Extract the [x, y] coordinate from the center of the cell holding the provided text.  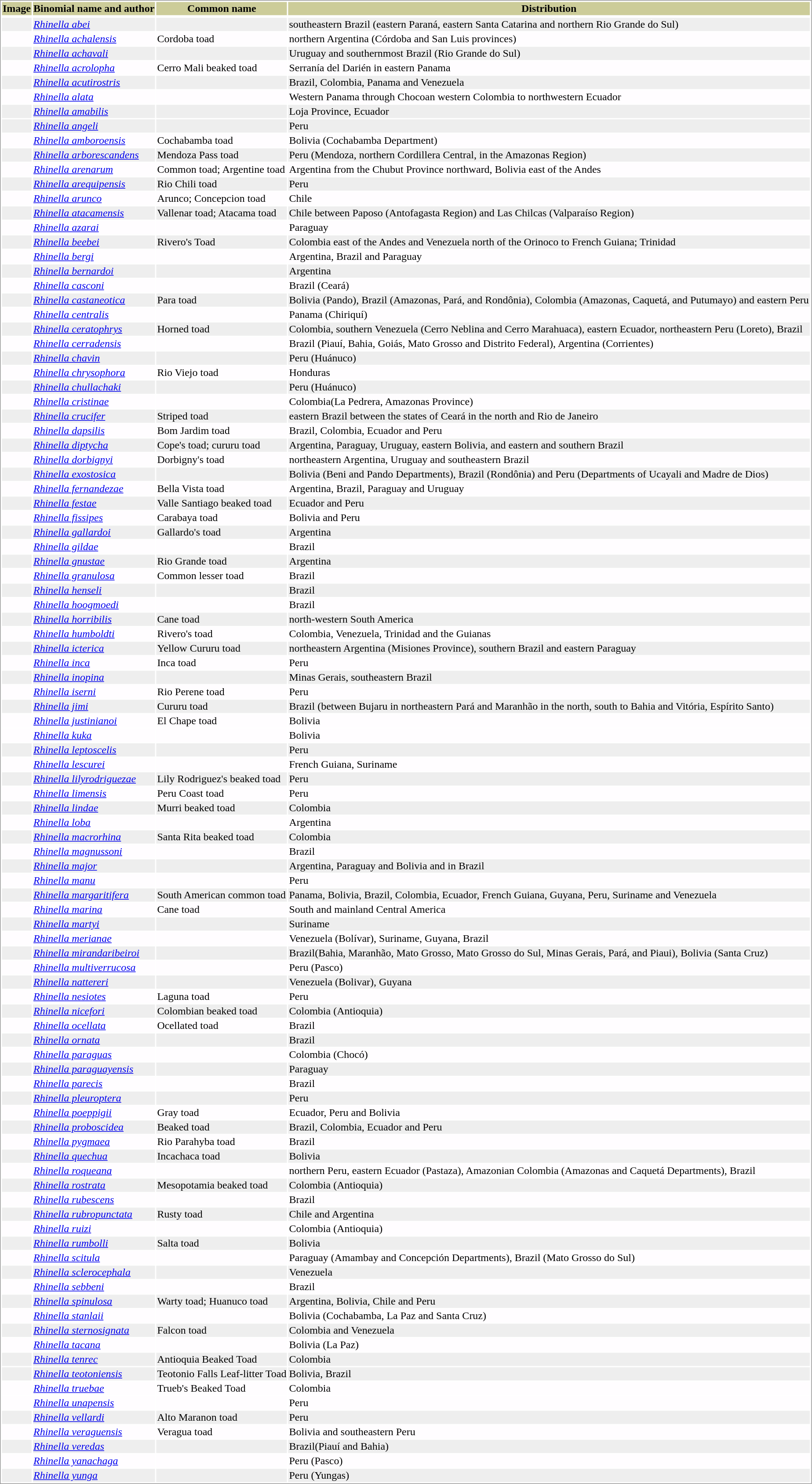
Rhinella yanachaga [94, 1461]
Rusty toad [222, 1214]
Dorbigny's toad [222, 459]
Rhinella rubescens [94, 1200]
Inca toad [222, 663]
Rhinella achavali [94, 53]
Rhinella cerradensis [94, 343]
Rhinella unapensis [94, 1403]
Rhinella justinianoi [94, 721]
Rhinella marina [94, 910]
Honduras [549, 372]
Rhinella sebbeni [94, 1287]
Brazil (between Bujaru in northeastern Pará and Maranhão in the north, south to Bahia and Vitória, Espírito Santo) [549, 707]
Para toad [222, 300]
Rhinella amboroensis [94, 140]
Brazil (Piauí, Bahia, Goiás, Mato Grosso and Distrito Federal), Argentina (Corrientes) [549, 343]
Rhinella margaritifera [94, 895]
French Guiana, Suriname [549, 765]
Rhinella hoogmoedi [94, 605]
Rhinella nesiotes [94, 997]
Rhinella stanlaii [94, 1316]
Carabaya toad [222, 518]
Rhinella pleuroptera [94, 1098]
Peru (Mendoza, northern Cordillera Central, in the Amazonas Region) [549, 155]
Cordoba toad [222, 39]
Santa Rita beaked toad [222, 837]
Venezuela (Bolívar), Suriname, Guyana, Brazil [549, 939]
Peru (Yungas) [549, 1475]
Binomial name and author [94, 8]
Rio Perene toad [222, 692]
Rhinella truebae [94, 1388]
Image [17, 8]
Rhinella centralis [94, 314]
Colombia(La Pedrera, Amazonas Province) [549, 401]
Rhinella icterica [94, 649]
Rhinella alata [94, 97]
Rhinella casconi [94, 285]
Rhinella scitula [94, 1258]
Rhinella dapsilis [94, 430]
Rhinella pygmaea [94, 1142]
Rhinella multiverrucosa [94, 968]
Rhinella chavin [94, 358]
Rio Viejo toad [222, 372]
Ocellated toad [222, 1026]
Rhinella fissipes [94, 518]
Rhinella paraguas [94, 1055]
Rhinella diptycha [94, 445]
Rhinella quechua [94, 1156]
Lily Rodriguez's beaked toad [222, 779]
Arunco; Concepcion toad [222, 198]
Rhinella martyi [94, 924]
Rhinella abei [94, 24]
Rhinella inca [94, 663]
Ecuador, Peru and Bolivia [549, 1113]
Common toad; Argentine toad [222, 169]
Rhinella ceratophrys [94, 329]
Argentina, Bolivia, Chile and Peru [549, 1301]
Rhinella acutirostris [94, 82]
Rhinella mirandaribeiroi [94, 953]
Teotonio Falls Leaf-litter Toad [222, 1374]
Rhinella veredas [94, 1446]
Bolivia (Cochabamba, La Paz and Santa Cruz) [549, 1316]
Rhinella exostosica [94, 474]
Rhinella atacamensis [94, 213]
Rhinella inopina [94, 678]
Bolivia (Beni and Pando Departments), Brazil (Rondônia) and Peru (Departments of Ucayali and Madre de Dios) [549, 474]
Veragua toad [222, 1432]
Rhinella leptoscelis [94, 750]
Rhinella arunco [94, 198]
Cerro Mali beaked toad [222, 68]
Rhinella ornata [94, 1040]
Panama, Bolivia, Brazil, Colombia, Ecuador, French Guiana, Guyana, Peru, Suriname and Venezuela [549, 895]
Rivero's toad [222, 634]
Rio Parahyba toad [222, 1142]
Rhinella beebei [94, 242]
Rhinella yunga [94, 1475]
Cochabamba toad [222, 140]
Rhinella ruizi [94, 1229]
northeastern Argentina (Misiones Province), southern Brazil and eastern Paraguay [549, 649]
Warty toad; Huanuco toad [222, 1301]
Rhinella arenarum [94, 169]
Rhinella gildae [94, 547]
Bella Vista toad [222, 489]
Gallardo's toad [222, 532]
Rio Chili toad [222, 184]
Salta toad [222, 1243]
southeastern Brazil (eastern Paraná, eastern Santa Catarina and northern Rio Grande do Sul) [549, 24]
Serranía del Darién in eastern Panama [549, 68]
Antioquia Beaked Toad [222, 1359]
South American common toad [222, 895]
Paraguay (Amambay and Concepción Departments), Brazil (Mato Grosso do Sul) [549, 1258]
Rhinella festae [94, 503]
Rhinella chullachaki [94, 387]
Rhinella sternosignata [94, 1330]
Bolivia and southeastern Peru [549, 1432]
Yellow Cururu toad [222, 649]
Rhinella dorbignyi [94, 459]
Rhinella proboscidea [94, 1127]
Rhinella iserni [94, 692]
Brazil, Colombia, Panama and Venezuela [549, 82]
Rhinella limensis [94, 794]
Rhinella rostrata [94, 1185]
Rhinella azarai [94, 227]
Cope's toad; cururu toad [222, 445]
Rhinella horribilis [94, 620]
Incachaca toad [222, 1156]
Rhinella ocellata [94, 1026]
Distribution [549, 8]
Rhinella magnussoni [94, 852]
Brazil(Bahia, Maranhão, Mato Grosso, Mato Grosso do Sul, Minas Gerais, Pará, and Piaui), Bolivia (Santa Cruz) [549, 953]
Rhinella chrysophora [94, 372]
Laguna toad [222, 997]
Alto Maranon toad [222, 1417]
Bolivia, Brazil [549, 1374]
Argentina, Paraguay and Bolivia and in Brazil [549, 866]
Peru Coast toad [222, 794]
Bolivia (La Paz) [549, 1345]
Striped toad [222, 416]
Argentina, Brazil and Paraguay [549, 256]
northern Argentina (Córdoba and San Luis provinces) [549, 39]
Colombia (Chocó) [549, 1055]
Rhinella spinulosa [94, 1301]
Chile and Argentina [549, 1214]
Colombian beaked toad [222, 1011]
Vallenar toad; Atacama toad [222, 213]
Rhinella nattereri [94, 982]
Rhinella cristinae [94, 401]
Brazil (Ceará) [549, 285]
Rhinella paraguayensis [94, 1069]
Common name [222, 8]
Rhinella crucifer [94, 416]
Rhinella bernardoi [94, 271]
Ecuador and Peru [549, 503]
Valle Santiago beaked toad [222, 503]
Rhinella nicefori [94, 1011]
Rhinella veraguensis [94, 1432]
Rhinella arborescandens [94, 155]
Rhinella gallardoi [94, 532]
Chile between Paposo (Antofagasta Region) and Las Chilcas (Valparaíso Region) [549, 213]
Argentina from the Chubut Province northward, Bolivia east of the Andes [549, 169]
Rhinella bergi [94, 256]
Bom Jardim toad [222, 430]
Rhinella major [94, 866]
Rhinella sclerocephala [94, 1272]
Chile [549, 198]
Horned toad [222, 329]
Rhinella teotoniensis [94, 1374]
Beaked toad [222, 1127]
Gray toad [222, 1113]
northern Peru, eastern Ecuador (Pastaza), Amazonian Colombia (Amazonas and Caquetá Departments), Brazil [549, 1171]
eastern Brazil between the states of Ceará in the north and Rio de Janeiro [549, 416]
Rhinella rumbolli [94, 1243]
Rhinella roqueana [94, 1171]
Argentina, Brazil, Paraguay and Uruguay [549, 489]
Rhinella tenrec [94, 1359]
Colombia, southern Venezuela (Cerro Neblina and Cerro Marahuaca), eastern Ecuador, northeastern Peru (Loreto), Brazil [549, 329]
Rhinella lindae [94, 808]
Uruguay and southernmost Brazil (Rio Grande do Sul) [549, 53]
Colombia and Venezuela [549, 1330]
Rhinella arequipensis [94, 184]
Colombia east of the Andes and Venezuela north of the Orinoco to French Guiana; Trinidad [549, 242]
Falcon toad [222, 1330]
Rhinella poeppigii [94, 1113]
Rhinella merianae [94, 939]
Western Panama through Chocoan western Colombia to northwestern Ecuador [549, 97]
Rio Grande toad [222, 562]
north-western South America [549, 620]
Rhinella manu [94, 881]
Loja Province, Ecuador [549, 111]
Panama (Chiriquí) [549, 314]
Cururu toad [222, 707]
Colombia, Venezuela, Trinidad and the Guianas [549, 634]
Bolivia (Cochabamba Department) [549, 140]
Rhinella humboldti [94, 634]
Rhinella rubropunctata [94, 1214]
Murri beaked toad [222, 808]
Argentina, Paraguay, Uruguay, eastern Bolivia, and eastern and southern Brazil [549, 445]
Common lesser toad [222, 576]
Rhinella lilyrodriguezae [94, 779]
northeastern Argentina, Uruguay and southeastern Brazil [549, 459]
Bolivia (Pando), Brazil (Amazonas, Pará, and Rondônia), Colombia (Amazonas, Caquetá, and Putumayo) and eastern Peru [549, 300]
Rhinella macrorhina [94, 837]
Rhinella lescurei [94, 765]
Minas Gerais, southeastern Brazil [549, 678]
Trueb's Beaked Toad [222, 1388]
Rhinella amabilis [94, 111]
Rhinella parecis [94, 1084]
Rhinella angeli [94, 126]
Rhinella achalensis [94, 39]
Rhinella fernandezae [94, 489]
Suriname [549, 924]
Mendoza Pass toad [222, 155]
Rhinella acrolopha [94, 68]
Rhinella henseli [94, 591]
Rhinella vellardi [94, 1417]
Rhinella kuka [94, 736]
Rhinella loba [94, 823]
South and mainland Central America [549, 910]
Rivero's Toad [222, 242]
Rhinella jimi [94, 707]
Rhinella castaneotica [94, 300]
Brazil(Piauí and Bahia) [549, 1446]
Rhinella granulosa [94, 576]
Rhinella tacana [94, 1345]
Rhinella gnustae [94, 562]
Bolivia and Peru [549, 518]
Venezuela (Bolivar), Guyana [549, 982]
Mesopotamia beaked toad [222, 1185]
El Chape toad [222, 721]
Venezuela [549, 1272]
